From the cell containing the given text, extract its center point as (x, y) coordinate. 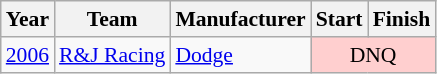
Manufacturer (240, 19)
R&J Racing (112, 55)
DNQ (374, 55)
Year (28, 19)
Start (340, 19)
Team (112, 19)
2006 (28, 55)
Dodge (240, 55)
Finish (402, 19)
